Search for the cell housing the specified text and yield its [x, y] center coordinate. 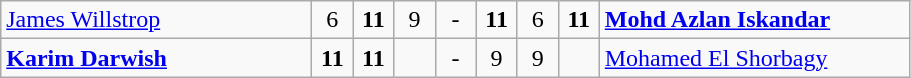
James Willstrop [156, 20]
Mohd Azlan Iskandar [754, 20]
Karim Darwish [156, 58]
Mohamed El Shorbagy [754, 58]
